Scan for the cell matching the given text and deliver its [x, y] coordinate at center. 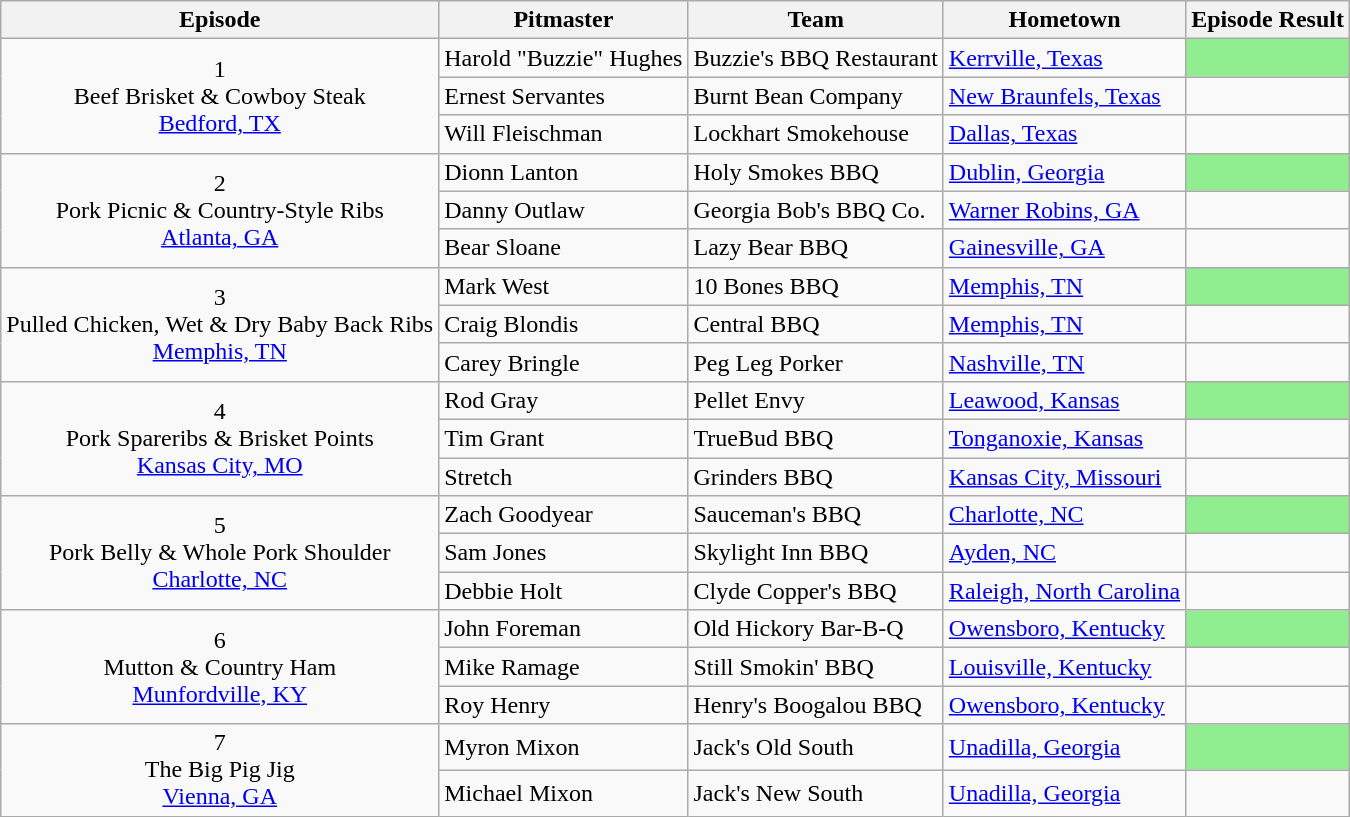
Pellet Envy [816, 400]
Georgia Bob's BBQ Co. [816, 210]
Zach Goodyear [564, 515]
Clyde Copper's BBQ [816, 591]
Warner Robins, GA [1064, 210]
3Pulled Chicken, Wet & Dry Baby Back RibsMemphis, TN [220, 324]
Jack's New South [816, 793]
TrueBud BBQ [816, 438]
Louisville, Kentucky [1064, 667]
Dallas, Texas [1064, 134]
Hometown [1064, 20]
Craig Blondis [564, 324]
Carey Bringle [564, 362]
Mark West [564, 286]
Skylight Inn BBQ [816, 553]
Dionn Lanton [564, 172]
Charlotte, NC [1064, 515]
Michael Mixon [564, 793]
Buzzie's BBQ Restaurant [816, 58]
Gainesville, GA [1064, 248]
Dublin, Georgia [1064, 172]
Stretch [564, 477]
Jack's Old South [816, 747]
Myron Mixon [564, 747]
Henry's Boogalou BBQ [816, 705]
Tonganoxie, Kansas [1064, 438]
Bear Sloane [564, 248]
Pitmaster [564, 20]
Sam Jones [564, 553]
2Pork Picnic & Country-Style RibsAtlanta, GA [220, 210]
Episode [220, 20]
Ayden, NC [1064, 553]
Debbie Holt [564, 591]
Ernest Servantes [564, 96]
Grinders BBQ [816, 477]
Danny Outlaw [564, 210]
Episode Result [1268, 20]
Lockhart Smokehouse [816, 134]
Burnt Bean Company [816, 96]
Will Fleischman [564, 134]
4Pork Spareribs & Brisket PointsKansas City, MO [220, 438]
5Pork Belly & Whole Pork ShoulderCharlotte, NC [220, 553]
Kansas City, Missouri [1064, 477]
Team [816, 20]
Holy Smokes BBQ [816, 172]
Mike Ramage [564, 667]
Still Smokin' BBQ [816, 667]
Leawood, Kansas [1064, 400]
6Mutton & Country HamMunfordville, KY [220, 667]
Nashville, TN [1064, 362]
Sauceman's BBQ [816, 515]
Central BBQ [816, 324]
Rod Gray [564, 400]
Tim Grant [564, 438]
Kerrville, Texas [1064, 58]
Old Hickory Bar-B-Q [816, 629]
7The Big Pig JigVienna, GA [220, 770]
Peg Leg Porker [816, 362]
Raleigh, North Carolina [1064, 591]
Harold "Buzzie" Hughes [564, 58]
John Foreman [564, 629]
Roy Henry [564, 705]
New Braunfels, Texas [1064, 96]
10 Bones BBQ [816, 286]
1Beef Brisket & Cowboy SteakBedford, TX [220, 96]
Lazy Bear BBQ [816, 248]
